Find where the given text appears and provide that cell's center as (x, y) coordinate. 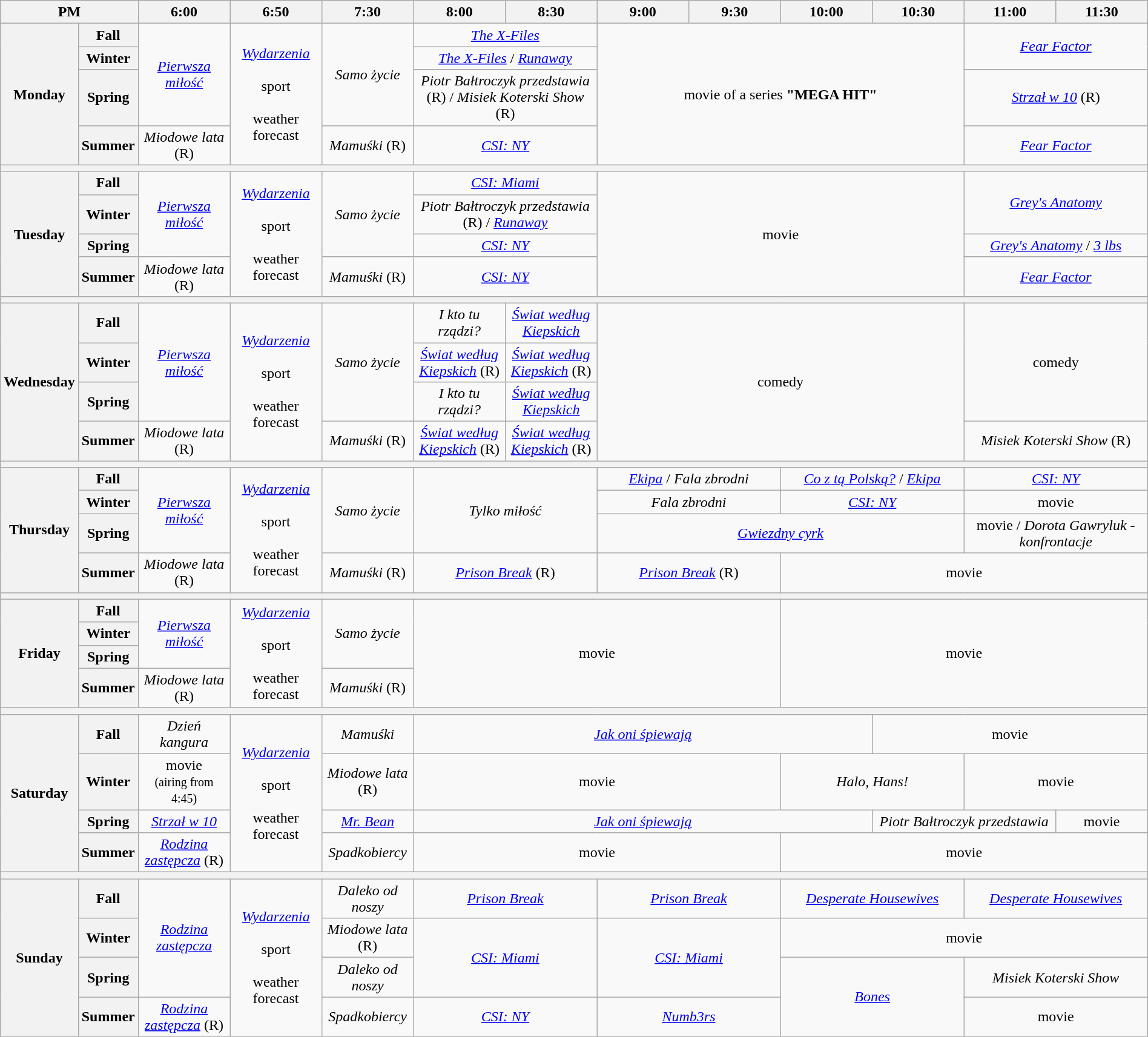
Mamuśki (368, 734)
Fala zbrodni (689, 502)
Co z tą Polską? / Ekipa (872, 479)
movie / Dorota Gawryluk - konfrontacje (1056, 533)
9:30 (735, 12)
The X-Files (505, 35)
9:00 (643, 12)
Monday (39, 94)
movie of a series "MEGA HIT" (780, 94)
Saturday (39, 793)
Piotr Bałtroczyk przedstawia (964, 821)
Strzał w 10 (184, 821)
Numb3rs (689, 1016)
8:00 (460, 12)
Wednesday (39, 382)
Mr. Bean (368, 821)
PM (69, 12)
Rodzina zastępcza (184, 938)
Grey's Anatomy / 3 lbs (1056, 245)
11:30 (1102, 12)
Misiek Koterski Show (1056, 978)
Halo, Hans! (872, 781)
7:30 (368, 12)
The X-Files / Runaway (505, 58)
Thursday (39, 530)
Dzień kangura (184, 734)
6:00 (184, 12)
Ekipa / Fala zbrodni (689, 479)
Gwiezdny cyrk (780, 533)
Piotr Bałtroczyk przedstawia (R) / Runaway (505, 214)
movie(airing from 4:45) (184, 781)
10:00 (826, 12)
Sunday (39, 958)
10:30 (919, 12)
Tuesday (39, 234)
Tylko miłość (505, 510)
Strzał w 10 (R) (1056, 98)
Friday (39, 653)
Misiek Koterski Show (R) (1056, 441)
11:00 (1010, 12)
Bones (872, 997)
Piotr Bałtroczyk przedstawia (R) / Misiek Koterski Show (R) (505, 98)
8:30 (551, 12)
Grey's Anatomy (1056, 202)
6:50 (276, 12)
